Output the [X, Y] coordinate of the center of the cell containing the given text.  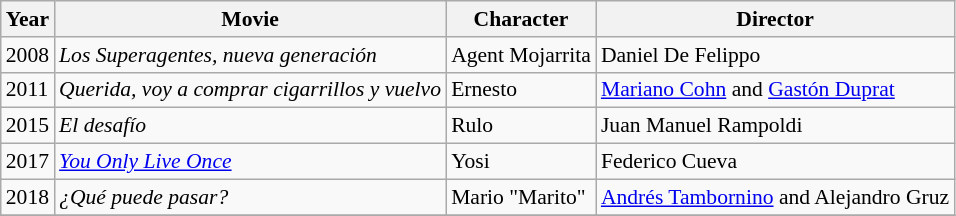
Character [521, 19]
Mariano Cohn and Gastón Duprat [775, 90]
¿Qué puede pasar? [250, 197]
You Only Live Once [250, 162]
Los Superagentes, nueva generación [250, 55]
2018 [28, 197]
Rulo [521, 126]
Mario "Marito" [521, 197]
Movie [250, 19]
Juan Manuel Rampoldi [775, 126]
Andrés Tambornino and Alejandro Gruz [775, 197]
Ernesto [521, 90]
Year [28, 19]
Daniel De Felippo [775, 55]
Querida, voy a comprar cigarrillos y vuelvo [250, 90]
Director [775, 19]
2017 [28, 162]
2008 [28, 55]
El desafío [250, 126]
Federico Cueva [775, 162]
Agent Mojarrita [521, 55]
2015 [28, 126]
Yosi [521, 162]
2011 [28, 90]
